For the text-containing cell, return its midpoint in (x, y) coordinate format. 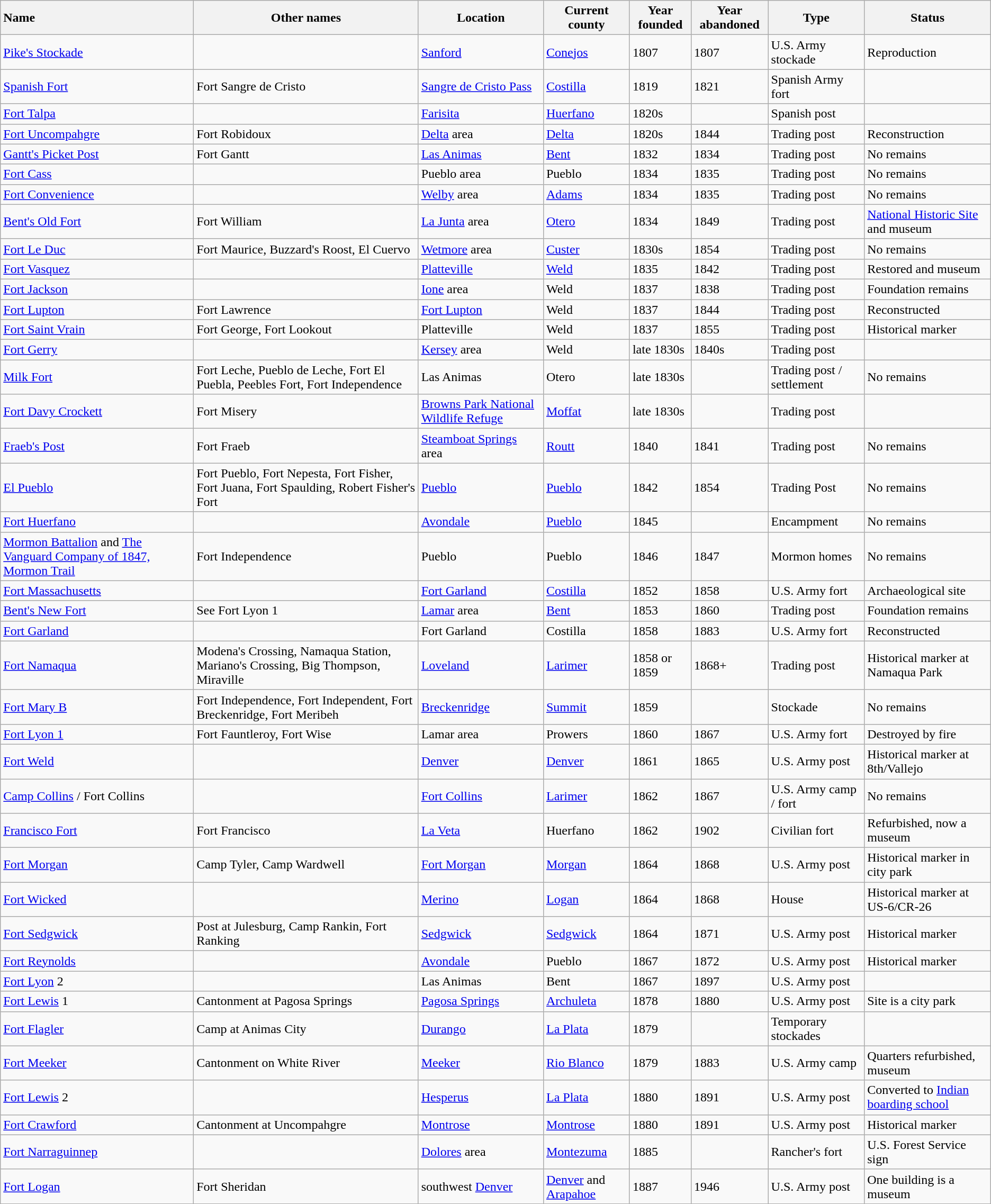
Fort Wicked (97, 900)
1855 (730, 330)
Fort Mary B (97, 707)
1852 (660, 591)
1858 or 1859 (660, 665)
Post at Julesburg, Camp Rankin, Fort Ranking (306, 934)
Fort Lewis 2 (97, 1098)
One building is a museum (927, 1187)
Mormon homes (816, 556)
Fort Logan (97, 1187)
Fort Sedgwick (97, 934)
Fraeb's Post (97, 446)
1859 (660, 707)
Other names (306, 18)
Modena's Crossing, Namaqua Station, Mariano's Crossing, Big Thompson, Miraville (306, 665)
Civilian fort (816, 831)
Refurbished, now a museum (927, 831)
1841 (730, 446)
Milk Fort (97, 377)
Custer (587, 249)
Encampment (816, 522)
Bent's New Fort (97, 611)
El Pueblo (97, 487)
Camp Tyler, Camp Wardwell (306, 865)
Site is a city park (927, 1001)
Fort Fraeb (306, 446)
Converted to Indian boarding school (927, 1098)
National Historic Site and museum (927, 221)
Welby area (481, 194)
Logan (587, 900)
U.S. Army stockade (816, 52)
1853 (660, 611)
Fort Jackson (97, 289)
Fort Saint Vrain (97, 330)
Fort Leche, Pueblo de Leche, Fort El Puebla, Peebles Fort, Fort Independence (306, 377)
Steamboat Springs area (481, 446)
U.S. Army camp (816, 1063)
Adams (587, 194)
Fort Reynolds (97, 961)
Restored and museum (927, 269)
1885 (660, 1152)
1819 (660, 87)
Cantonment at Uncompahgre (306, 1125)
Fort Gantt (306, 154)
Morgan (587, 865)
1887 (660, 1187)
Delta (587, 134)
Reproduction (927, 52)
See Fort Lyon 1 (306, 611)
1840 (660, 446)
Camp at Animas City (306, 1029)
southwest Denver (481, 1187)
Fort Talpa (97, 114)
1849 (730, 221)
Fort Maurice, Buzzard's Roost, El Cuervo (306, 249)
Historical marker at US-6/CR-26 (927, 900)
Status (927, 18)
Fort Sangre de Cristo (306, 87)
Archaeological site (927, 591)
1871 (730, 934)
Location (481, 18)
Stockade (816, 707)
Francisco Fort (97, 831)
Mormon Battalion and The Vanguard Company of 1847, Mormon Trail (97, 556)
Pueblo area (481, 174)
Fort Uncompahgre (97, 134)
Fort Lewis 1 (97, 1001)
Conejos (587, 52)
Current county (587, 18)
1902 (730, 831)
Montezuma (587, 1152)
Hesperus (481, 1098)
Bent's Old Fort (97, 221)
Type (816, 18)
Pike's Stockade (97, 52)
Historical marker at Namaqua Park (927, 665)
Trading post / settlement (816, 377)
1832 (660, 154)
Fort Weld (97, 761)
Fort Sheridan (306, 1187)
Delta area (481, 134)
Fort Independence, Fort Independent, Fort Breckenridge, Fort Meribeh (306, 707)
1865 (730, 761)
Durango (481, 1029)
Spanish Army fort (816, 87)
Fort Crawford (97, 1125)
Destroyed by fire (927, 734)
1830s (660, 249)
Rio Blanco (587, 1063)
Moffat (587, 412)
Farisita (481, 114)
U.S. Forest Service sign (927, 1152)
Ione area (481, 289)
Fort Fauntleroy, Fort Wise (306, 734)
1872 (730, 961)
Historical marker at 8th/Vallejo (927, 761)
Cantonment at Pagosa Springs (306, 1001)
Camp Collins / Fort Collins (97, 796)
Dolores area (481, 1152)
Fort Flagler (97, 1029)
Fort Le Duc (97, 249)
1861 (660, 761)
1847 (730, 556)
Meeker (481, 1063)
Denver and Arapahoe (587, 1187)
1846 (660, 556)
Kersey area (481, 350)
Sanford (481, 52)
Gantt's Picket Post (97, 154)
Name (97, 18)
Spanish post (816, 114)
Fort Cass (97, 174)
Fort Namaqua (97, 665)
Fort Misery (306, 412)
1845 (660, 522)
Fort Huerfano (97, 522)
Fort Davy Crockett (97, 412)
1868+ (730, 665)
Prowers (587, 734)
Pagosa Springs (481, 1001)
Fort Massachusetts (97, 591)
Historical marker in city park (927, 865)
Fort Independence (306, 556)
Fort Meeker (97, 1063)
Breckenridge (481, 707)
Year abandoned (730, 18)
Browns Park National Wildlife Refuge (481, 412)
Fort Pueblo, Fort Nepesta, Fort Fisher, Fort Juana, Fort Spaulding, Robert Fisher's Fort (306, 487)
Fort George, Fort Lookout (306, 330)
La Junta area (481, 221)
Fort Narraguinnep (97, 1152)
1838 (730, 289)
Temporary stockades (816, 1029)
1946 (730, 1187)
Wetmore area (481, 249)
La Veta (481, 831)
1878 (660, 1001)
Year founded (660, 18)
1897 (730, 981)
Fort Gerry (97, 350)
1821 (730, 87)
Sangre de Cristo Pass (481, 87)
Reconstruction (927, 134)
Fort Robidoux (306, 134)
Routt (587, 446)
Fort Francisco (306, 831)
Rancher's fort (816, 1152)
Fort Collins (481, 796)
Loveland (481, 665)
1840s (730, 350)
Quarters refurbished, museum (927, 1063)
Archuleta (587, 1001)
Summit (587, 707)
Spanish Fort (97, 87)
Fort Lawrence (306, 310)
Fort William (306, 221)
Fort Vasquez (97, 269)
House (816, 900)
Merino (481, 900)
Cantonment on White River (306, 1063)
Fort Convenience (97, 194)
Trading Post (816, 487)
U.S. Army camp / fort (816, 796)
Fort Lyon 1 (97, 734)
Fort Lyon 2 (97, 981)
